For the text-containing cell, return its midpoint in [X, Y] coordinate format. 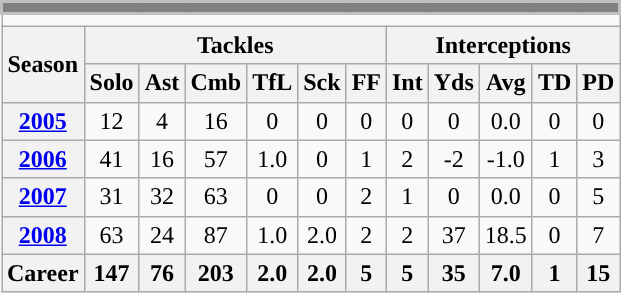
Ast [162, 83]
Cmb [216, 83]
76 [162, 273]
FF [366, 83]
Career [44, 273]
2007 [44, 197]
37 [454, 235]
24 [162, 235]
Season [44, 64]
7.0 [506, 273]
Tackles [235, 45]
18.5 [506, 235]
Sck [322, 83]
41 [112, 159]
Avg [506, 83]
PD [598, 83]
Interceptions [502, 45]
87 [216, 235]
147 [112, 273]
57 [216, 159]
2008 [44, 235]
-1.0 [506, 159]
TfL [272, 83]
Int [407, 83]
7 [598, 235]
31 [112, 197]
203 [216, 273]
15 [598, 273]
TD [554, 83]
3 [598, 159]
4 [162, 121]
2005 [44, 121]
2006 [44, 159]
12 [112, 121]
Yds [454, 83]
35 [454, 273]
32 [162, 197]
Solo [112, 83]
-2 [454, 159]
